Return the (x, y) coordinate for the center point of the cell that contains the specified text.  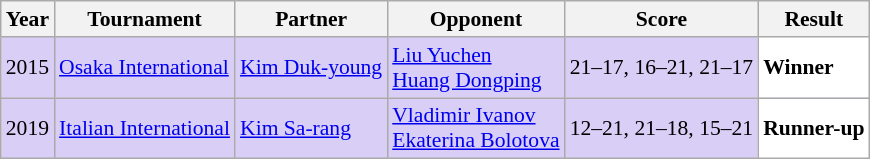
12–21, 21–18, 15–21 (662, 128)
Runner-up (814, 128)
Opponent (476, 19)
Kim Duk-young (311, 68)
21–17, 16–21, 21–17 (662, 68)
Kim Sa-rang (311, 128)
Score (662, 19)
2015 (28, 68)
Winner (814, 68)
2019 (28, 128)
Italian International (144, 128)
Osaka International (144, 68)
Result (814, 19)
Year (28, 19)
Tournament (144, 19)
Partner (311, 19)
Vladimir Ivanov Ekaterina Bolotova (476, 128)
Liu Yuchen Huang Dongping (476, 68)
